Return the (X, Y) coordinate for the center point of the cell that contains the specified text.  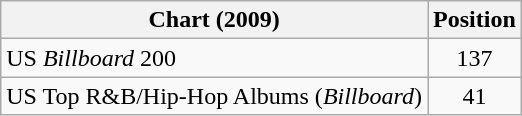
Chart (2009) (214, 20)
US Top R&B/Hip-Hop Albums (Billboard) (214, 96)
Position (475, 20)
41 (475, 96)
137 (475, 58)
US Billboard 200 (214, 58)
